For the text-containing cell, return its midpoint in [x, y] coordinate format. 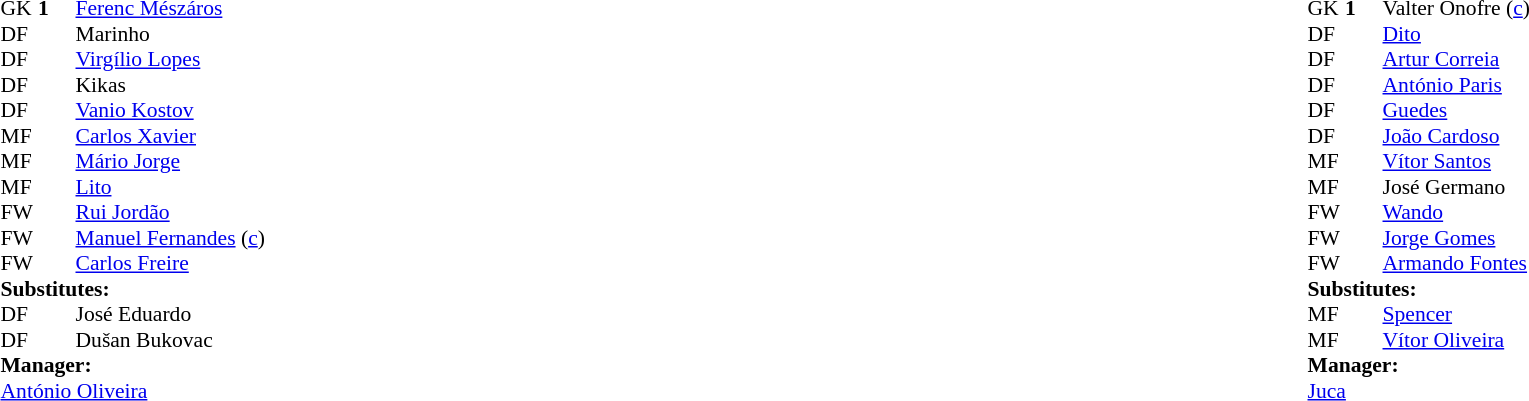
Mário Jorge [170, 161]
Rui Jordão [170, 213]
Vanio Kostov [170, 111]
Lito [170, 187]
Virgílio Lopes [170, 59]
Manager: [132, 365]
Dušan Bukovac [170, 340]
Carlos Xavier [170, 136]
Substitutes: [132, 289]
José Eduardo [170, 315]
Marinho [170, 34]
Carlos Freire [170, 263]
Manuel Fernandes (c) [170, 238]
Kikas [170, 85]
